Output the [x, y] coordinate of the center of the cell containing the given text.  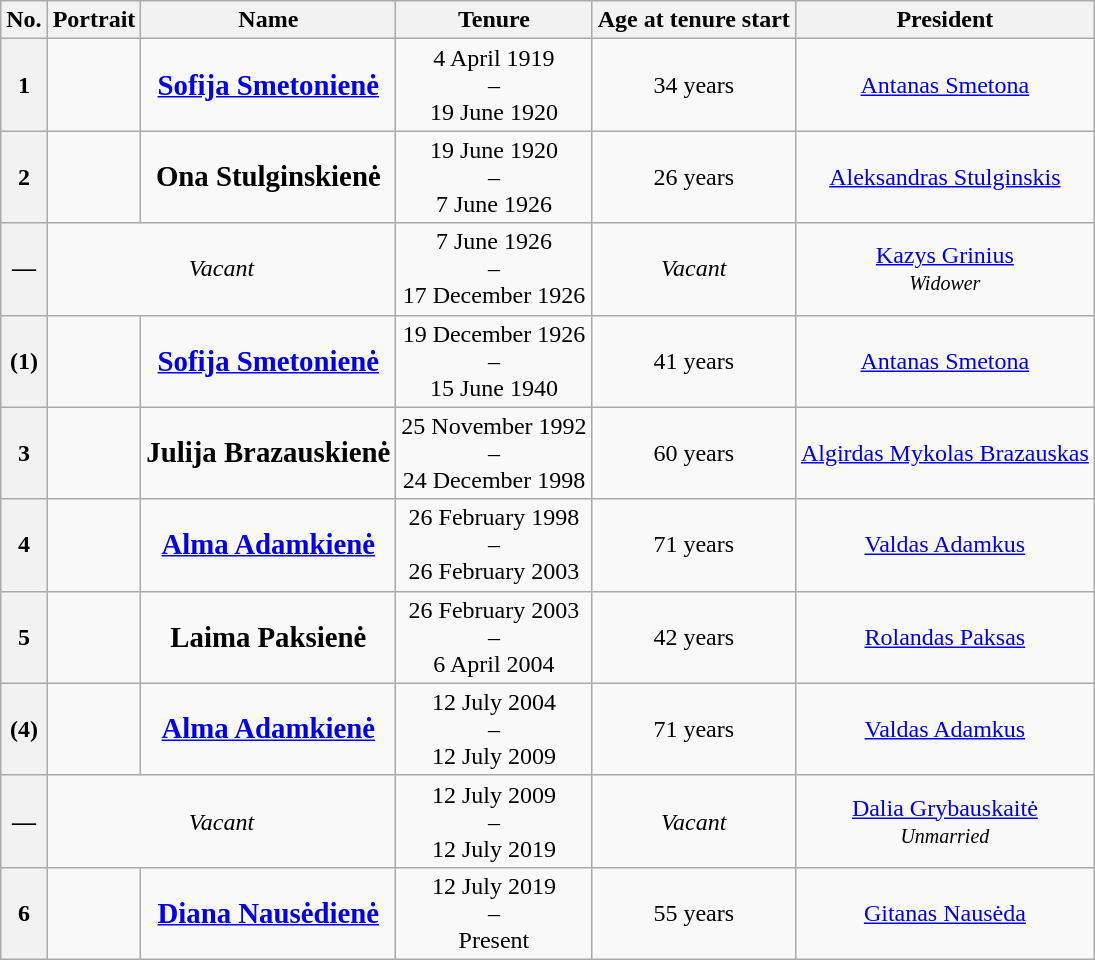
Laima Paksienė [268, 637]
26 February 2003 – 6 April 2004 [494, 637]
12 July 2019 – Present [494, 913]
Ona Stulginskienė [268, 177]
4 April 1919 – 19 June 1920 [494, 85]
(4) [24, 729]
Algirdas Mykolas Brazauskas [944, 453]
(1) [24, 361]
12 July 2009 – 12 July 2019 [494, 821]
26 years [694, 177]
No. [24, 20]
7 June 1926 – 17 December 1926 [494, 269]
Name [268, 20]
3 [24, 453]
19 June 1920 – 7 June 1926 [494, 177]
5 [24, 637]
President [944, 20]
1 [24, 85]
6 [24, 913]
42 years [694, 637]
Diana Nausėdienė [268, 913]
Tenure [494, 20]
41 years [694, 361]
12 July 2004 – 12 July 2009 [494, 729]
Age at tenure start [694, 20]
55 years [694, 913]
2 [24, 177]
34 years [694, 85]
4 [24, 545]
19 December 1926 – 15 June 1940 [494, 361]
60 years [694, 453]
26 February 1998 – 26 February 2003 [494, 545]
Gitanas Nausėda [944, 913]
25 November 1992 – 24 December 1998 [494, 453]
Aleksandras Stulginskis [944, 177]
Dalia GrybauskaitėUnmarried [944, 821]
Rolandas Paksas [944, 637]
Portrait [94, 20]
Julija Brazauskienė [268, 453]
Kazys GriniusWidower [944, 269]
